Output the [X, Y] coordinate of the center of the cell containing the given text.  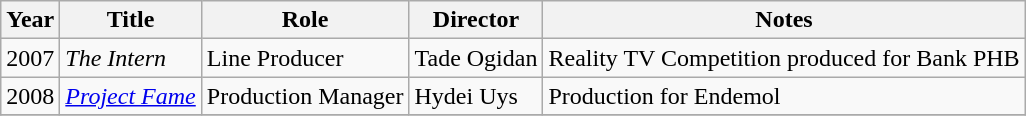
Hydei Uys [476, 96]
Reality TV Competition produced for Bank PHB [784, 58]
Project Fame [130, 96]
2007 [30, 58]
Role [305, 20]
Tade Ogidan [476, 58]
Title [130, 20]
Production for Endemol [784, 96]
Year [30, 20]
Director [476, 20]
Line Producer [305, 58]
Notes [784, 20]
The Intern [130, 58]
2008 [30, 96]
Production Manager [305, 96]
